For the text-containing cell, return its midpoint in [X, Y] coordinate format. 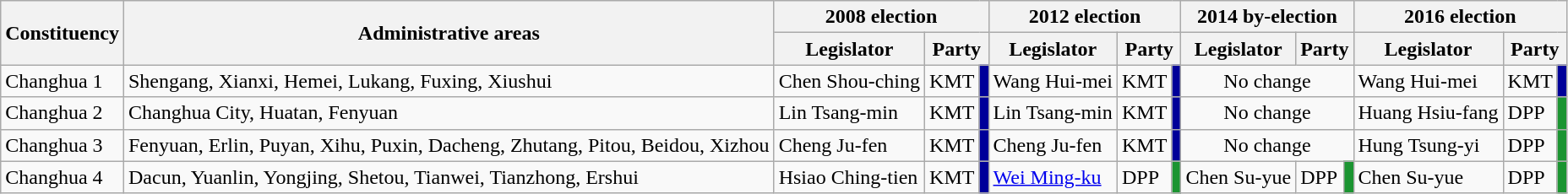
2008 election [881, 17]
Fenyuan, Erlin, Puyan, Xihu, Puxin, Dacheng, Zhutang, Pitou, Beidou, Xizhou [449, 145]
Hung Tsung-yi [1428, 145]
Changhua 4 [63, 177]
Changhua City, Huatan, Fenyuan [449, 113]
Wei Ming-ku [1053, 177]
Huang Hsiu-fang [1428, 113]
Changhua 2 [63, 113]
Dacun, Yuanlin, Yongjing, Shetou, Tianwei, Tianzhong, Ershui [449, 177]
Constituency [63, 33]
Administrative areas [449, 33]
Hsiao Ching-tien [849, 177]
Chen Shou-ching [849, 81]
2012 election [1085, 17]
Changhua 1 [63, 81]
2014 by-election [1267, 17]
Changhua 3 [63, 145]
Shengang, Xianxi, Hemei, Lukang, Fuxing, Xiushui [449, 81]
2016 election [1460, 17]
